Find where the given text appears and provide that cell's center as [x, y] coordinate. 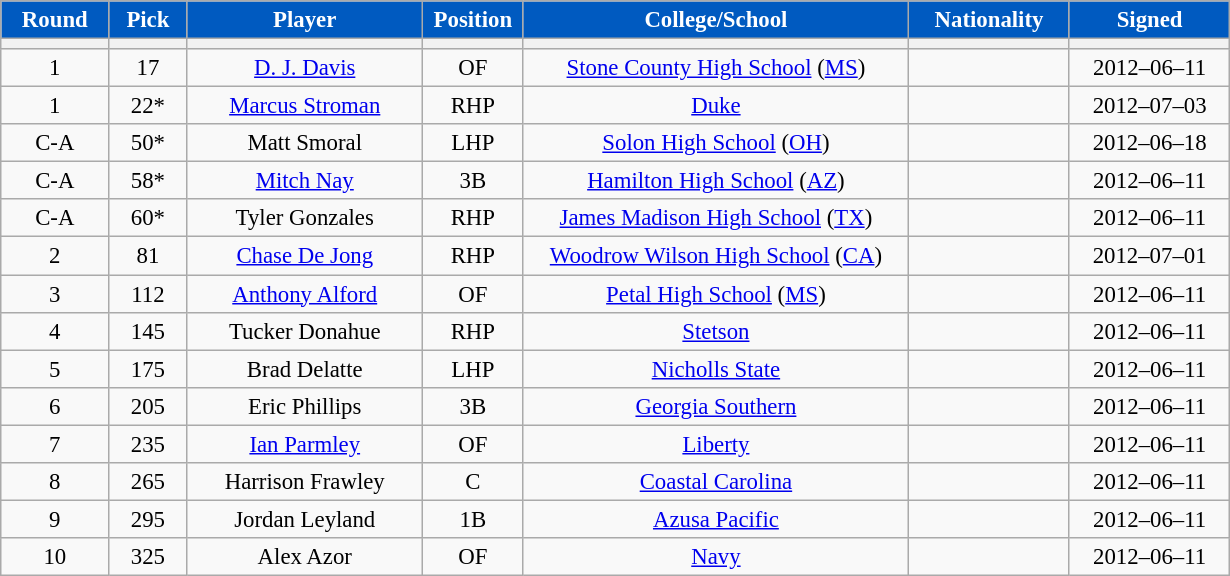
Alex Azor [305, 557]
265 [148, 482]
Harrison Frawley [305, 482]
2 [55, 256]
2012–06–18 [1150, 143]
C [474, 482]
Eric Phillips [305, 406]
9 [55, 519]
2012–07–03 [1150, 106]
60* [148, 219]
2012–07–01 [1150, 256]
Solon High School (OH) [716, 143]
4 [55, 331]
Round [55, 20]
D. J. Davis [305, 68]
Brad Delatte [305, 369]
175 [148, 369]
Mitch Nay [305, 181]
325 [148, 557]
Position [474, 20]
81 [148, 256]
58* [148, 181]
Petal High School (MS) [716, 294]
6 [55, 406]
112 [148, 294]
College/School [716, 20]
50* [148, 143]
145 [148, 331]
Duke [716, 106]
10 [55, 557]
Chase De Jong [305, 256]
8 [55, 482]
Jordan Leyland [305, 519]
205 [148, 406]
Matt Smoral [305, 143]
22* [148, 106]
Stetson [716, 331]
Woodrow Wilson High School (CA) [716, 256]
Pick [148, 20]
235 [148, 444]
Player [305, 20]
17 [148, 68]
Coastal Carolina [716, 482]
Tyler Gonzales [305, 219]
3 [55, 294]
Anthony Alford [305, 294]
Stone County High School (MS) [716, 68]
Nicholls State [716, 369]
7 [55, 444]
Georgia Southern [716, 406]
Tucker Donahue [305, 331]
James Madison High School (TX) [716, 219]
1B [474, 519]
Navy [716, 557]
295 [148, 519]
5 [55, 369]
Hamilton High School (AZ) [716, 181]
Ian Parmley [305, 444]
Azusa Pacific [716, 519]
Signed [1150, 20]
Nationality [990, 20]
Marcus Stroman [305, 106]
Liberty [716, 444]
